For the text-containing cell, return its midpoint in (x, y) coordinate format. 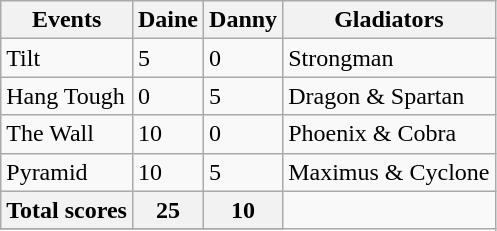
Strongman (389, 58)
Total scores (67, 210)
Pyramid (67, 172)
25 (168, 210)
The Wall (67, 134)
Events (67, 20)
Hang Tough (67, 96)
Maximus & Cyclone (389, 172)
Gladiators (389, 20)
Danny (244, 20)
Daine (168, 20)
Tilt (67, 58)
Phoenix & Cobra (389, 134)
Dragon & Spartan (389, 96)
